Extract the [X, Y] coordinate from the center of the cell holding the provided text.  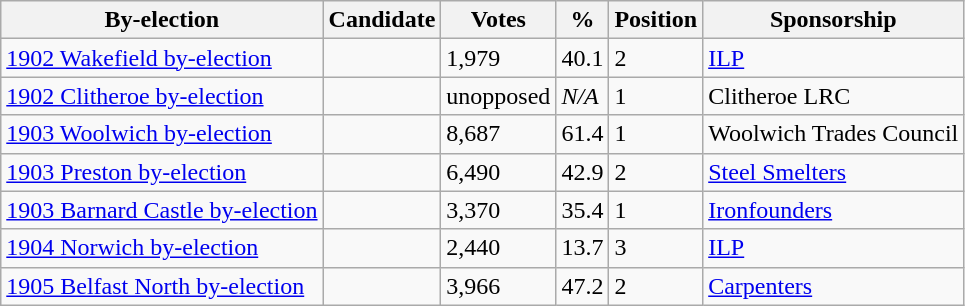
Votes [498, 20]
35.4 [582, 210]
N/A [582, 96]
1903 Woolwich by-election [162, 134]
Sponsorship [834, 20]
Position [656, 20]
13.7 [582, 248]
40.1 [582, 58]
% [582, 20]
1904 Norwich by-election [162, 248]
42.9 [582, 172]
1905 Belfast North by-election [162, 286]
unopposed [498, 96]
1,979 [498, 58]
3,966 [498, 286]
1902 Clitheroe by-election [162, 96]
Woolwich Trades Council [834, 134]
By-election [162, 20]
Clitheroe LRC [834, 96]
2,440 [498, 248]
Candidate [382, 20]
Ironfounders [834, 210]
6,490 [498, 172]
1903 Preston by-election [162, 172]
Carpenters [834, 286]
Steel Smelters [834, 172]
61.4 [582, 134]
3,370 [498, 210]
1902 Wakefield by-election [162, 58]
47.2 [582, 286]
8,687 [498, 134]
1903 Barnard Castle by-election [162, 210]
3 [656, 248]
